Capture the cell that displays the provided text and extract its [X, Y] central coordinate. 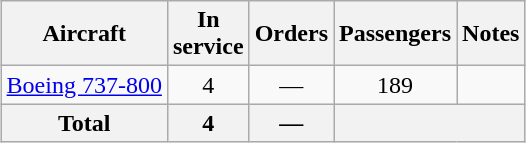
189 [396, 85]
Total [84, 123]
Notes [491, 34]
Passengers [396, 34]
In service [208, 34]
Orders [291, 34]
Aircraft [84, 34]
Boeing 737-800 [84, 85]
